Locate the cell with the specified text and output its [X, Y] center coordinate. 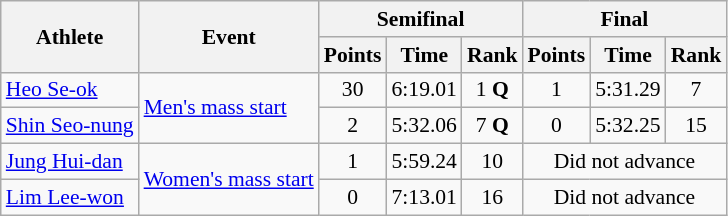
5:32.25 [628, 126]
10 [492, 162]
Women's mass start [229, 180]
Semifinal [421, 19]
2 [353, 126]
6:19.01 [424, 90]
Athlete [70, 36]
16 [492, 197]
Shin Seo-nung [70, 126]
7:13.01 [424, 197]
5:32.06 [424, 126]
Event [229, 36]
5:31.29 [628, 90]
30 [353, 90]
7 [696, 90]
7 Q [492, 126]
Men's mass start [229, 108]
Final [625, 19]
5:59.24 [424, 162]
Lim Lee-won [70, 197]
1 Q [492, 90]
Heo Se-ok [70, 90]
15 [696, 126]
Jung Hui-dan [70, 162]
